Scan for the cell matching the given text and deliver its [X, Y] coordinate at center. 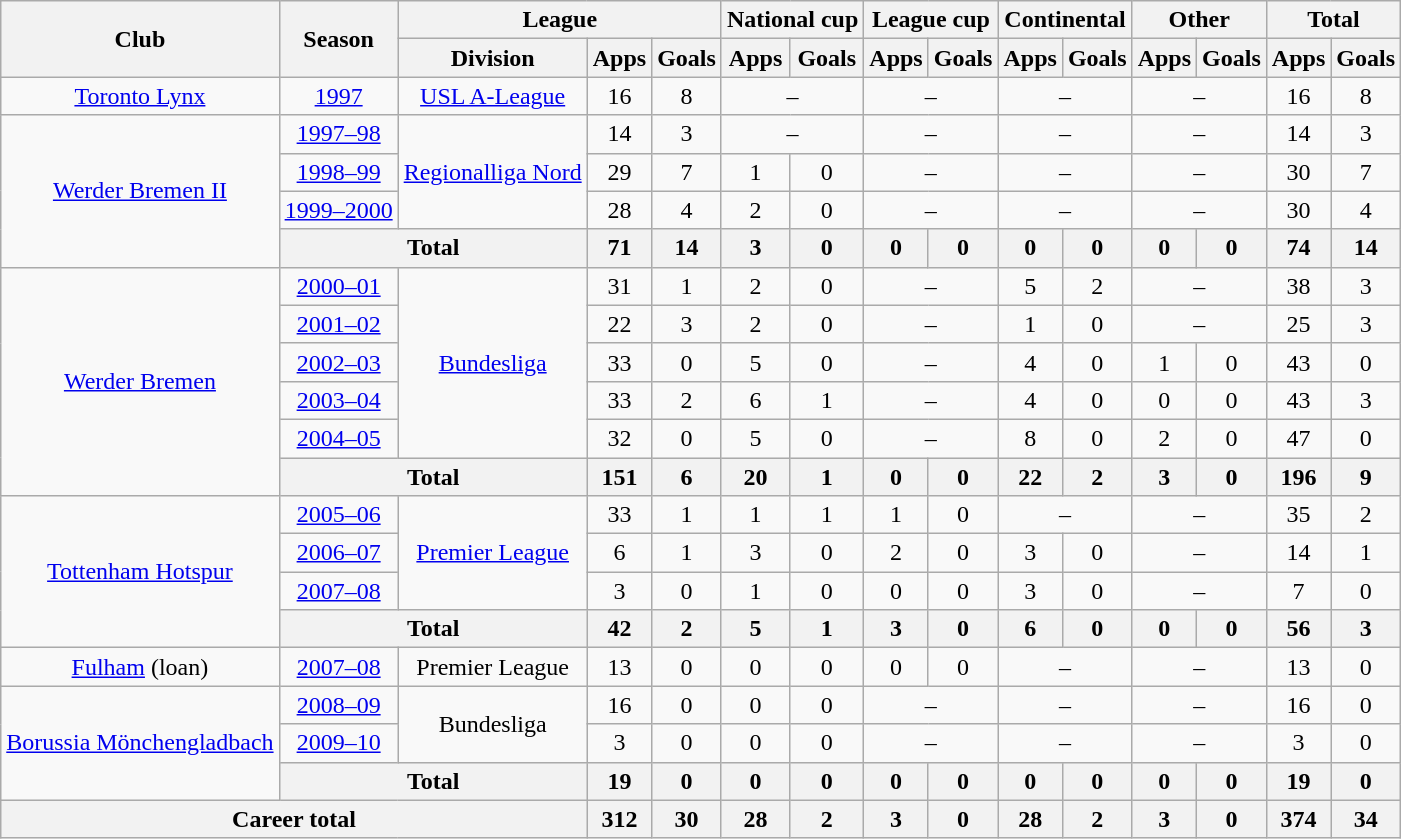
34 [1366, 819]
2001–02 [338, 324]
Season [338, 39]
56 [1298, 629]
2004–05 [338, 438]
League [560, 20]
Werder Bremen II [140, 191]
35 [1298, 515]
2009–10 [338, 743]
47 [1298, 438]
Regionalliga Nord [492, 172]
1997–98 [338, 134]
196 [1298, 477]
2000–01 [338, 286]
38 [1298, 286]
9 [1366, 477]
USL A-League [492, 96]
Werder Bremen [140, 381]
1998–99 [338, 172]
Other [1199, 20]
1997 [338, 96]
National cup [792, 20]
2008–09 [338, 705]
42 [619, 629]
Club [140, 39]
2003–04 [338, 400]
2002–03 [338, 362]
League cup [931, 20]
1999–2000 [338, 210]
Continental [1065, 20]
32 [619, 438]
29 [619, 172]
2006–07 [338, 553]
20 [755, 477]
Toronto Lynx [140, 96]
Tottenham Hotspur [140, 572]
Fulham (loan) [140, 667]
Division [492, 58]
74 [1298, 248]
Borussia Mönchengladbach [140, 743]
312 [619, 819]
31 [619, 286]
374 [1298, 819]
25 [1298, 324]
2005–06 [338, 515]
Career total [294, 819]
71 [619, 248]
151 [619, 477]
